Return (x, y) of the center of cell containing provided text 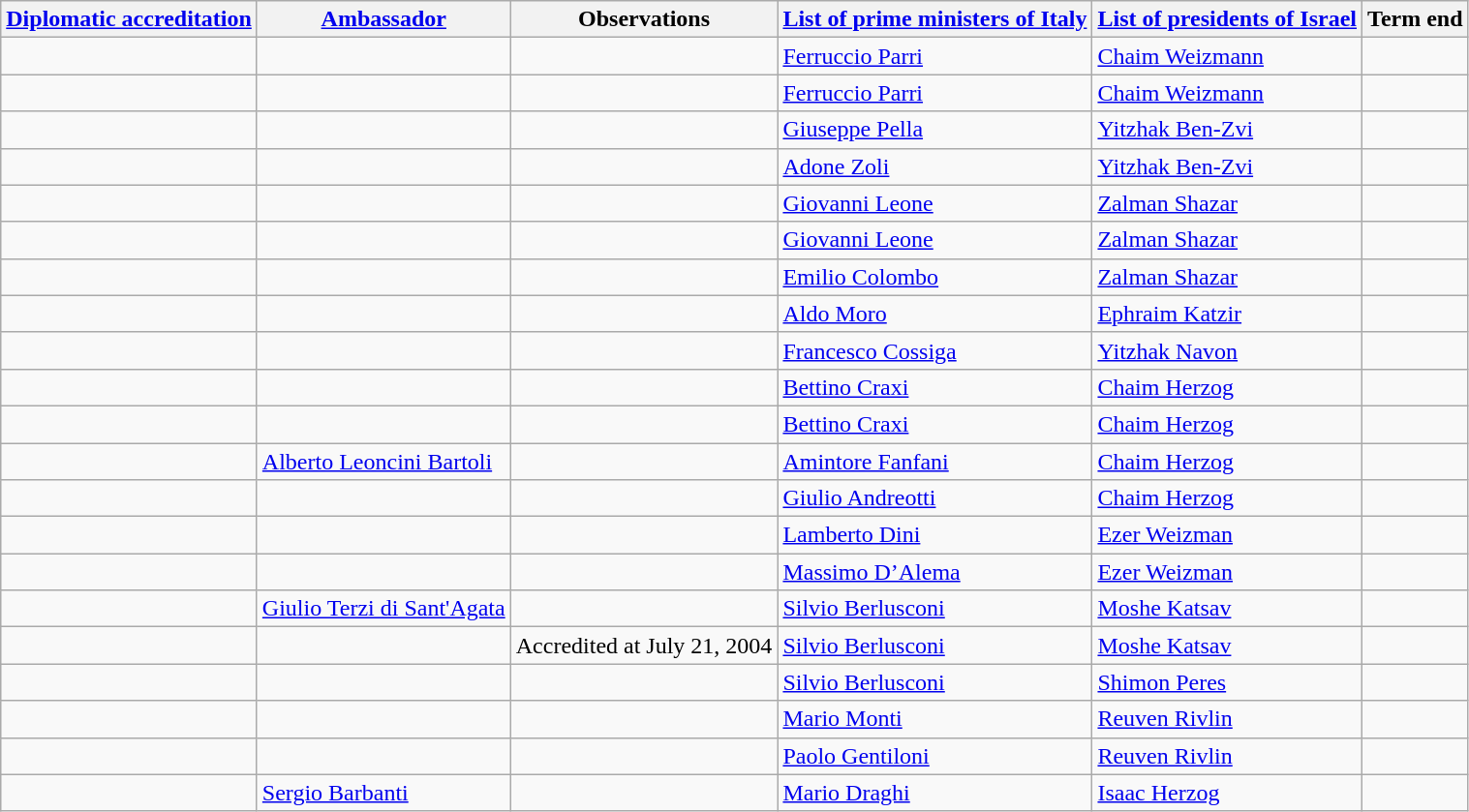
Lamberto Dini (935, 535)
Observations (644, 19)
Yitzhak Navon (1228, 350)
Ephraim Katzir (1228, 314)
Mario Monti (935, 719)
Massimo D’Alema (935, 572)
Term end (1416, 19)
Isaac Herzog (1228, 793)
Aldo Moro (935, 314)
Giuseppe Pella (935, 130)
Mario Draghi (935, 793)
Giulio Terzi di Sant'Agata (383, 609)
Ambassador (383, 19)
Amintore Fanfani (935, 462)
List of presidents of Israel (1228, 19)
Francesco Cossiga (935, 350)
Shimon Peres (1228, 682)
Giulio Andreotti (935, 498)
Adone Zoli (935, 166)
Diplomatic accreditation (130, 19)
Accredited at July 21, 2004 (644, 646)
Paolo Gentiloni (935, 756)
Emilio Colombo (935, 277)
Alberto Leoncini Bartoli (383, 462)
Sergio Barbanti (383, 793)
List of prime ministers of Italy (935, 19)
